For the text-containing cell, return its midpoint in (x, y) coordinate format. 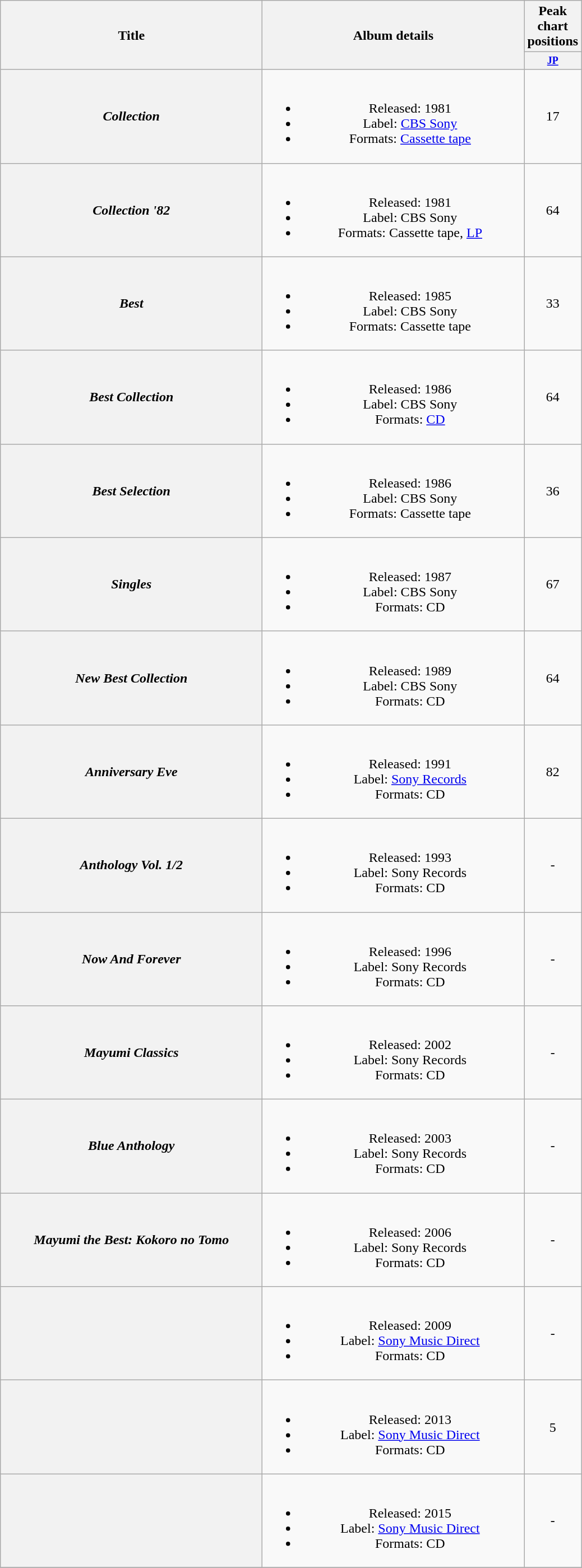
JP (553, 61)
Album details (394, 35)
Now And Forever (131, 959)
Released: 2002Label: Sony RecordsFormats: CD (394, 1052)
Best Selection (131, 491)
33 (553, 304)
5 (553, 1427)
Released: 2009Label: Sony Music DirectFormats: CD (394, 1334)
Anniversary Eve (131, 771)
Collection (131, 117)
Released: 1986Label: CBS SonyFormats: CD (394, 397)
Released: 1981Label: CBS SonyFormats: Cassette tape (394, 117)
Best (131, 304)
Released: 1985Label: CBS SonyFormats: Cassette tape (394, 304)
New Best Collection (131, 678)
Collection '82 (131, 210)
Released: 1989Label: CBS SonyFormats: CD (394, 678)
67 (553, 584)
Released: 1993Label: Sony RecordsFormats: CD (394, 865)
Mayumi Classics (131, 1052)
Released: 2006Label: Sony RecordsFormats: CD (394, 1240)
Released: 1981Label: CBS SonyFormats: Cassette tape, LP (394, 210)
Released: 1991Label: Sony RecordsFormats: CD (394, 771)
Released: 1987Label: CBS SonyFormats: CD (394, 584)
Mayumi the Best: Kokoro no Tomo (131, 1240)
Title (131, 35)
17 (553, 117)
Blue Anthology (131, 1147)
Released: 2013Label: Sony Music DirectFormats: CD (394, 1427)
Best Collection (131, 397)
Peak chart positions (553, 26)
Singles (131, 584)
Released: 1986Label: CBS SonyFormats: Cassette tape (394, 491)
Released: 1996Label: Sony RecordsFormats: CD (394, 959)
Released: 2015Label: Sony Music DirectFormats: CD (394, 1521)
Released: 2003Label: Sony RecordsFormats: CD (394, 1147)
82 (553, 771)
Anthology Vol. 1/2 (131, 865)
36 (553, 491)
